Identify which cell holds the provided text, then report its [X, Y] central coordinate. 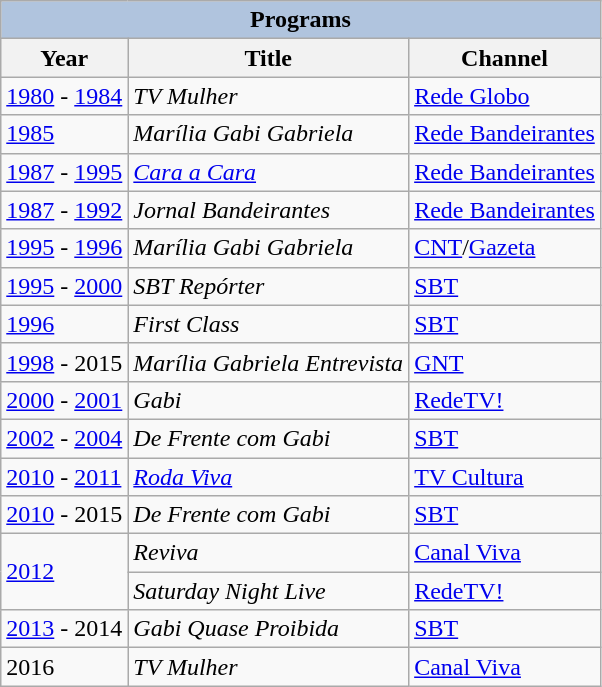
Rede Globo [505, 96]
2002 - 2004 [64, 438]
CNT/Gazeta [505, 248]
Gabi [268, 400]
Programs [301, 20]
Jornal Bandeirantes [268, 210]
2012 [64, 572]
SBT Repórter [268, 286]
1980 - 1984 [64, 96]
GNT [505, 362]
First Class [268, 324]
1985 [64, 134]
2010 - 2015 [64, 515]
1995 - 1996 [64, 248]
Marília Gabriela Entrevista [268, 362]
Saturday Night Live [268, 591]
Reviva [268, 553]
Cara a Cara [268, 172]
1996 [64, 324]
1995 - 2000 [64, 286]
Roda Viva [268, 477]
2010 - 2011 [64, 477]
Channel [505, 58]
Gabi Quase Proibida [268, 629]
Title [268, 58]
1987 - 1992 [64, 210]
Year [64, 58]
2016 [64, 667]
2000 - 2001 [64, 400]
1987 - 1995 [64, 172]
1998 - 2015 [64, 362]
2013 - 2014 [64, 629]
TV Cultura [505, 477]
